For the text-containing cell, return its midpoint in [x, y] coordinate format. 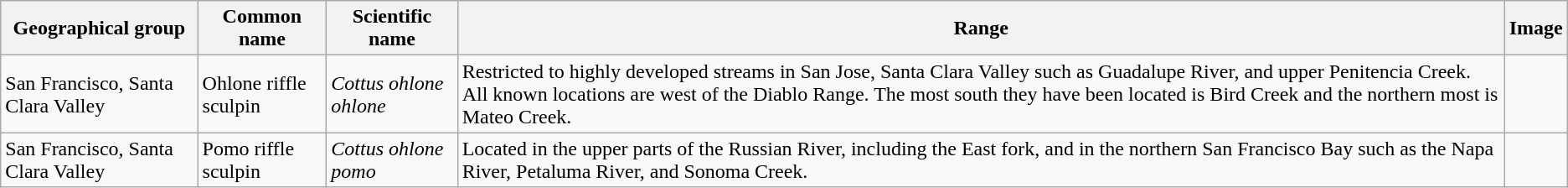
Cottus ohlone pomo [392, 159]
Pomo riffle sculpin [262, 159]
Common name [262, 29]
Range [981, 29]
Image [1536, 29]
Scientific name [392, 29]
Cottus ohlone ohlone [392, 94]
Geographical group [99, 29]
Ohlone riffle sculpin [262, 94]
